Identify which cell holds the provided text, then report its (x, y) central coordinate. 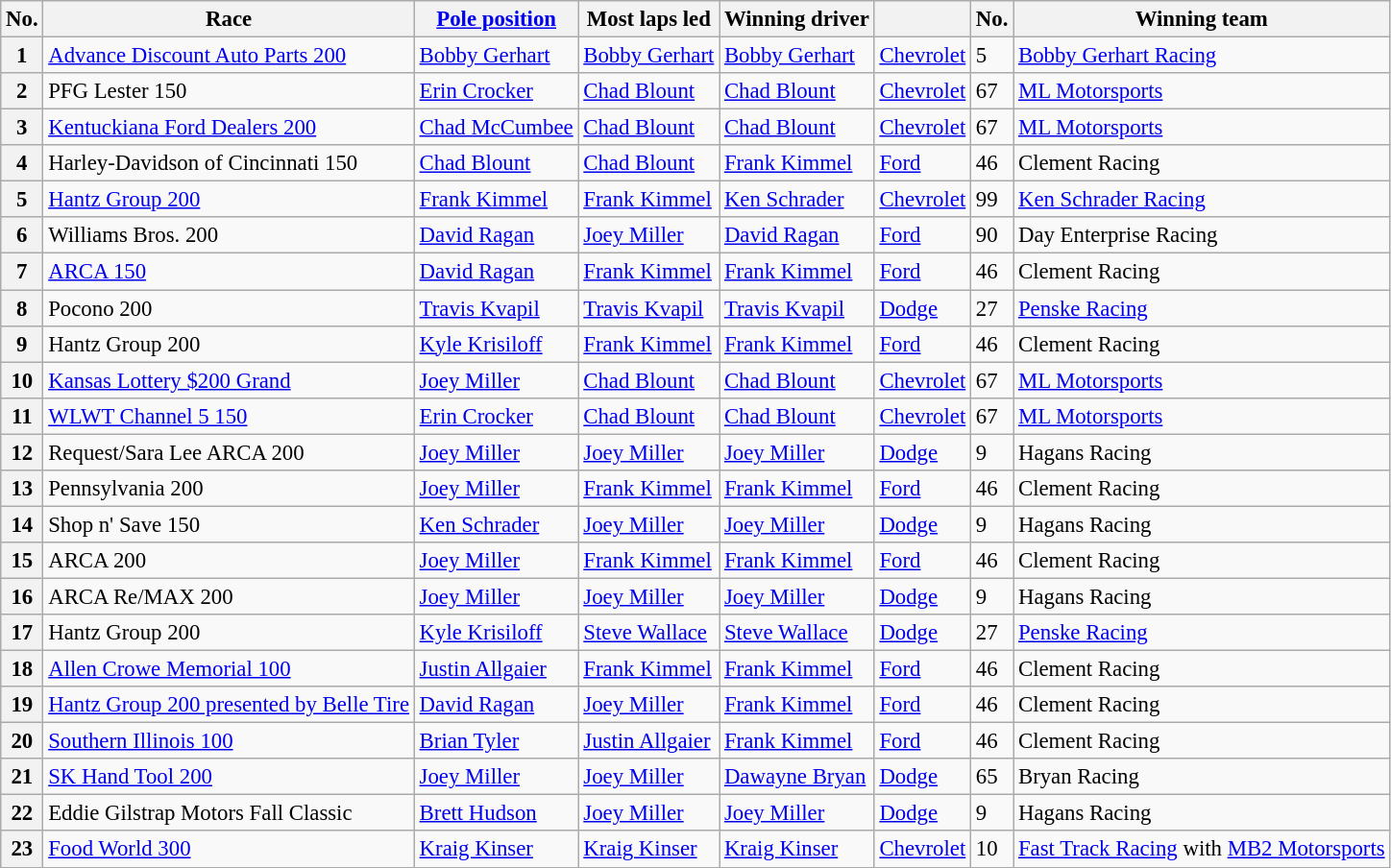
Advance Discount Auto Parts 200 (229, 56)
Food World 300 (229, 850)
Harley-Davidson of Cincinnati 150 (229, 163)
1 (22, 56)
Bobby Gerhart Racing (1202, 56)
19 (22, 705)
2 (22, 91)
Brett Hudson (496, 813)
Request/Sara Lee ARCA 200 (229, 452)
Day Enterprise Racing (1202, 235)
16 (22, 596)
Fast Track Racing with MB2 Motorsports (1202, 850)
90 (992, 235)
99 (992, 200)
14 (22, 524)
13 (22, 489)
Most laps led (649, 19)
22 (22, 813)
WLWT Channel 5 150 (229, 416)
6 (22, 235)
Southern Illinois 100 (229, 741)
ARCA 200 (229, 561)
21 (22, 777)
7 (22, 272)
Pocono 200 (229, 308)
Kansas Lottery $200 Grand (229, 380)
Bryan Racing (1202, 777)
ARCA Re/MAX 200 (229, 596)
ARCA 150 (229, 272)
Shop n' Save 150 (229, 524)
17 (22, 633)
20 (22, 741)
Williams Bros. 200 (229, 235)
Dawayne Bryan (797, 777)
8 (22, 308)
Kentuckiana Ford Dealers 200 (229, 128)
SK Hand Tool 200 (229, 777)
Winning team (1202, 19)
65 (992, 777)
15 (22, 561)
11 (22, 416)
Hantz Group 200 presented by Belle Tire (229, 705)
23 (22, 850)
4 (22, 163)
Pennsylvania 200 (229, 489)
Brian Tyler (496, 741)
Eddie Gilstrap Motors Fall Classic (229, 813)
18 (22, 669)
Ken Schrader Racing (1202, 200)
12 (22, 452)
Race (229, 19)
Winning driver (797, 19)
Chad McCumbee (496, 128)
Allen Crowe Memorial 100 (229, 669)
Pole position (496, 19)
PFG Lester 150 (229, 91)
3 (22, 128)
